Detect which cell encompasses the target text, then output its (X, Y) center coordinate. 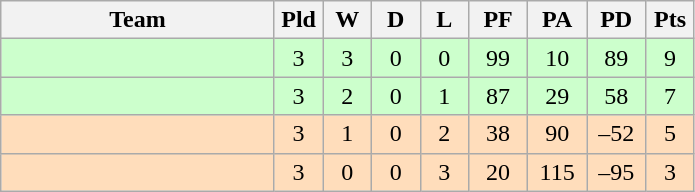
99 (498, 58)
7 (670, 96)
58 (616, 96)
Pts (670, 20)
D (396, 20)
5 (670, 134)
–52 (616, 134)
Team (138, 20)
9 (670, 58)
10 (558, 58)
90 (558, 134)
PF (498, 20)
PD (616, 20)
PA (558, 20)
115 (558, 172)
89 (616, 58)
87 (498, 96)
20 (498, 172)
Pld (298, 20)
29 (558, 96)
38 (498, 134)
L (444, 20)
W (348, 20)
–95 (616, 172)
